Pinpoint the cell where the given text exists, returning its (X, Y) midpoint coordinate. 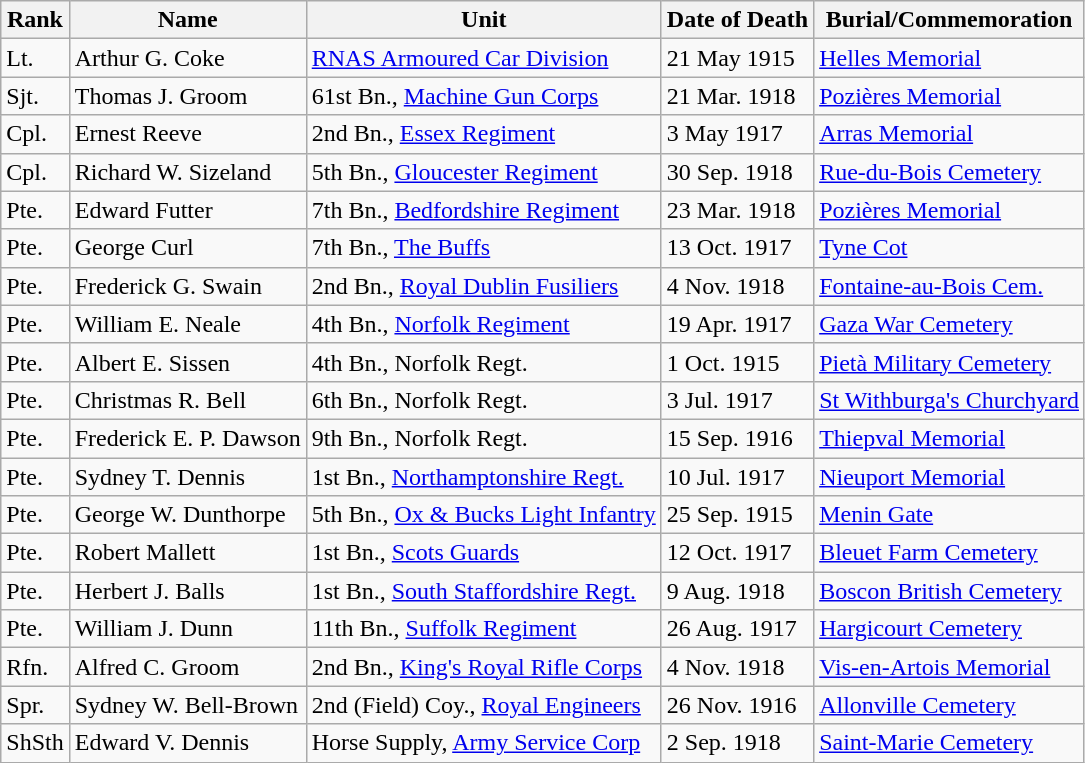
Richard W. Sizeland (188, 172)
Hargicourt Cemetery (950, 629)
Rank (35, 20)
Menin Gate (950, 515)
Thiepval Memorial (950, 438)
5th Bn., Ox & Bucks Light Infantry (484, 515)
George Curl (188, 248)
Frederick E. P. Dawson (188, 438)
15 Sep. 1916 (737, 438)
Arthur G. Coke (188, 58)
1st Bn., Scots Guards (484, 553)
2nd (Field) Coy., Royal Engineers (484, 705)
Boscon British Cemetery (950, 591)
Rue-du-Bois Cemetery (950, 172)
26 Nov. 1916 (737, 705)
1st Bn., Northamptonshire Regt. (484, 477)
10 Jul. 1917 (737, 477)
Thomas J. Groom (188, 96)
Ernest Reeve (188, 134)
Sjt. (35, 96)
12 Oct. 1917 (737, 553)
2nd Bn., Essex Regiment (484, 134)
4th Bn., Norfolk Regt. (484, 362)
6th Bn., Norfolk Regt. (484, 400)
Fontaine-au-Bois Cem. (950, 286)
4th Bn., Norfolk Regiment (484, 324)
Nieuport Memorial (950, 477)
Robert Mallett (188, 553)
26 Aug. 1917 (737, 629)
2nd Bn., Royal Dublin Fusiliers (484, 286)
19 Apr. 1917 (737, 324)
Date of Death (737, 20)
Burial/Commemoration (950, 20)
Alfred C. Groom (188, 667)
9 Aug. 1918 (737, 591)
Christmas R. Bell (188, 400)
Saint-Marie Cemetery (950, 743)
13 Oct. 1917 (737, 248)
5th Bn., Gloucester Regiment (484, 172)
3 Jul. 1917 (737, 400)
Bleuet Farm Cemetery (950, 553)
21 May 1915 (737, 58)
Sydney T. Dennis (188, 477)
23 Mar. 1918 (737, 210)
2 Sep. 1918 (737, 743)
Arras Memorial (950, 134)
9th Bn., Norfolk Regt. (484, 438)
Vis-en-Artois Memorial (950, 667)
Tyne Cot (950, 248)
Allonville Cemetery (950, 705)
Herbert J. Balls (188, 591)
Edward Futter (188, 210)
1 Oct. 1915 (737, 362)
Edward V. Dennis (188, 743)
RNAS Armoured Car Division (484, 58)
Gaza War Cemetery (950, 324)
25 Sep. 1915 (737, 515)
1st Bn., South Staffordshire Regt. (484, 591)
ShSth (35, 743)
George W. Dunthorpe (188, 515)
William J. Dunn (188, 629)
21 Mar. 1918 (737, 96)
Rfn. (35, 667)
30 Sep. 1918 (737, 172)
3 May 1917 (737, 134)
Helles Memorial (950, 58)
7th Bn., The Buffs (484, 248)
Albert E. Sissen (188, 362)
Name (188, 20)
Unit (484, 20)
Lt. (35, 58)
61st Bn., Machine Gun Corps (484, 96)
Spr. (35, 705)
Horse Supply, Army Service Corp (484, 743)
2nd Bn., King's Royal Rifle Corps (484, 667)
Pietà Military Cemetery (950, 362)
Frederick G. Swain (188, 286)
Sydney W. Bell-Brown (188, 705)
St Withburga's Churchyard (950, 400)
7th Bn., Bedfordshire Regiment (484, 210)
11th Bn., Suffolk Regiment (484, 629)
William E. Neale (188, 324)
